Output the [X, Y] coordinate of the center of the cell containing the given text.  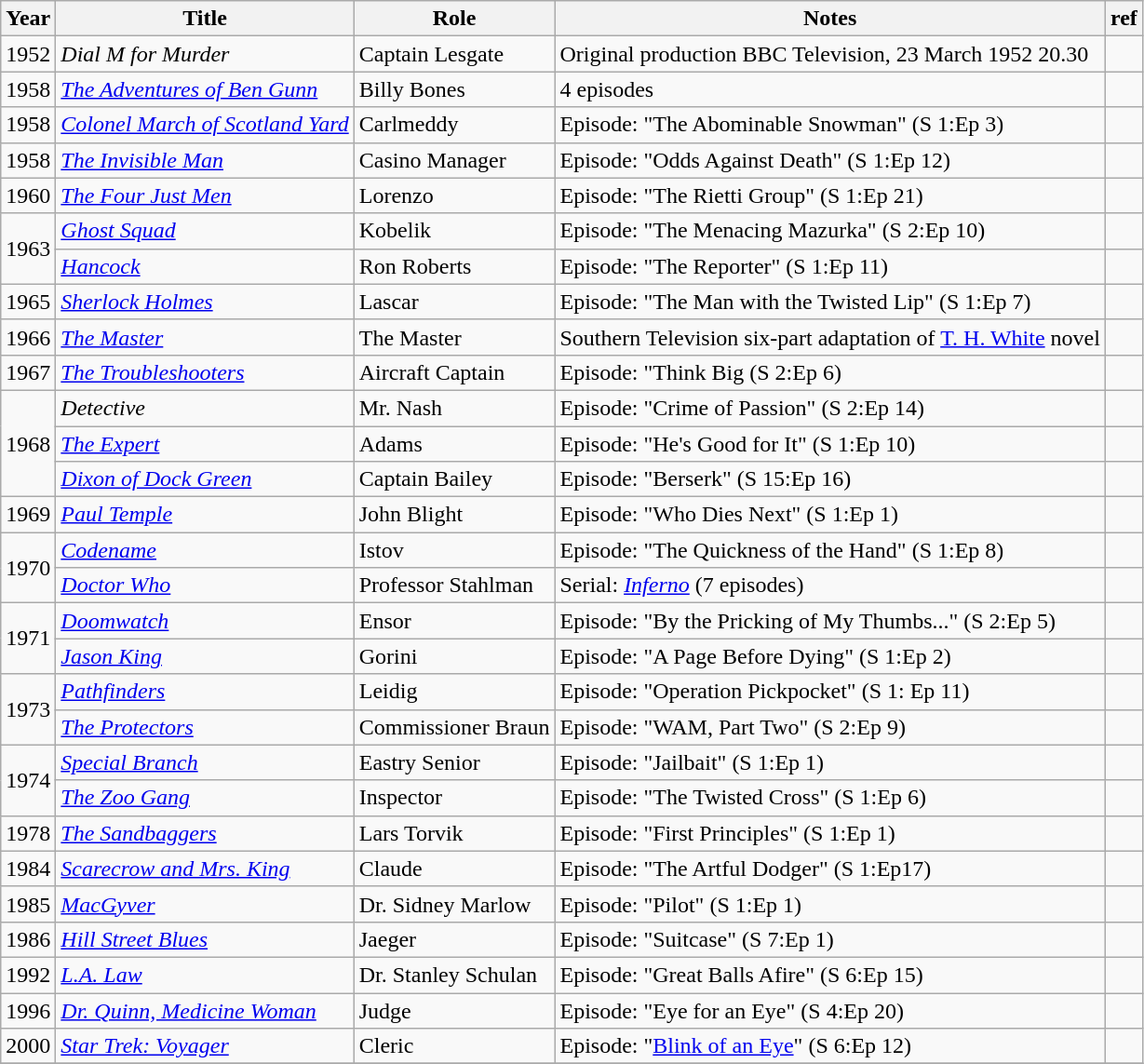
1952 [28, 54]
Episode: "A Page Before Dying" (S 1:Ep 2) [830, 656]
Jason King [205, 656]
1967 [28, 372]
1996 [28, 1010]
Dixon of Dock Green [205, 479]
Claude [454, 869]
4 episodes [830, 89]
Episode: "The Menacing Mazurka" (S 2:Ep 10) [830, 231]
Ron Roberts [454, 266]
Codename [205, 550]
Episode: "Blink of an Eye" (S 6:Ep 12) [830, 1046]
Lorenzo [454, 195]
Episode: "Operation Pickpocket" (S 1: Ep 11) [830, 692]
Episode: "The Quickness of the Hand" (S 1:Ep 8) [830, 550]
Episode: "WAM, Part Two" (S 2:Ep 9) [830, 727]
Dr. Stanley Schulan [454, 975]
Role [454, 19]
Doomwatch [205, 621]
Cleric [454, 1046]
Paul Temple [205, 515]
Billy Bones [454, 89]
Southern Television six-part adaptation of T. H. White novel [830, 337]
Original production BBC Television, 23 March 1952 20.30 [830, 54]
The Adventures of Ben Gunn [205, 89]
Hancock [205, 266]
1971 [28, 639]
Dr. Quinn, Medicine Woman [205, 1010]
Lascar [454, 302]
Episode: "Who Dies Next" (S 1:Ep 1) [830, 515]
Inspector [454, 798]
Episode: "Odds Against Death" (S 1:Ep 12) [830, 160]
Professor Stahlman [454, 586]
Episode: "Great Balls Afire" (S 6:Ep 15) [830, 975]
1992 [28, 975]
Aircraft Captain [454, 372]
The Invisible Man [205, 160]
Captain Lesgate [454, 54]
Year [28, 19]
Dr. Sidney Marlow [454, 904]
Title [205, 19]
Episode: "The Man with the Twisted Lip" (S 1:Ep 7) [830, 302]
Istov [454, 550]
Special Branch [205, 762]
1960 [28, 195]
1973 [28, 709]
1978 [28, 833]
1984 [28, 869]
Star Trek: Voyager [205, 1046]
Episode: "The Twisted Cross" (S 1:Ep 6) [830, 798]
Leidig [454, 692]
Doctor Who [205, 586]
Detective [205, 408]
Sherlock Holmes [205, 302]
1986 [28, 939]
Jaeger [454, 939]
The Expert [205, 444]
1969 [28, 515]
Episode: "He's Good for It" (S 1:Ep 10) [830, 444]
Episode: "Suitcase" (S 7:Ep 1) [830, 939]
The Four Just Men [205, 195]
Episode: "Pilot" (S 1:Ep 1) [830, 904]
1985 [28, 904]
1966 [28, 337]
Adams [454, 444]
1970 [28, 568]
The Sandbaggers [205, 833]
Commissioner Braun [454, 727]
Hill Street Blues [205, 939]
Pathfinders [205, 692]
Judge [454, 1010]
Carlmeddy [454, 125]
ref [1124, 19]
1974 [28, 780]
Captain Bailey [454, 479]
1963 [28, 249]
Episode: "The Abominable Snowman" (S 1:Ep 3) [830, 125]
Ghost Squad [205, 231]
1965 [28, 302]
Episode: "Berserk" (S 15:Ep 16) [830, 479]
Kobelik [454, 231]
Colonel March of Scotland Yard [205, 125]
The Zoo Gang [205, 798]
Episode: "Eye for an Eye" (S 4:Ep 20) [830, 1010]
Episode: "The Artful Dodger" (S 1:Ep17) [830, 869]
1968 [28, 443]
Gorini [454, 656]
Lars Torvik [454, 833]
Episode: "Think Big (S 2:Ep 6) [830, 372]
Episode: "First Principles" (S 1:Ep 1) [830, 833]
Episode: "The Reporter" (S 1:Ep 11) [830, 266]
Casino Manager [454, 160]
Eastry Senior [454, 762]
The Protectors [205, 727]
Episode: "The Rietti Group" (S 1:Ep 21) [830, 195]
MacGyver [205, 904]
Ensor [454, 621]
Dial M for Murder [205, 54]
Episode: "Crime of Passion" (S 2:Ep 14) [830, 408]
Scarecrow and Mrs. King [205, 869]
2000 [28, 1046]
The Troubleshooters [205, 372]
Serial: Inferno (7 episodes) [830, 586]
Notes [830, 19]
Mr. Nash [454, 408]
John Blight [454, 515]
L.A. Law [205, 975]
Episode: "By the Pricking of My Thumbs..." (S 2:Ep 5) [830, 621]
Episode: "Jailbait" (S 1:Ep 1) [830, 762]
